Return [x, y] of the center of cell containing provided text 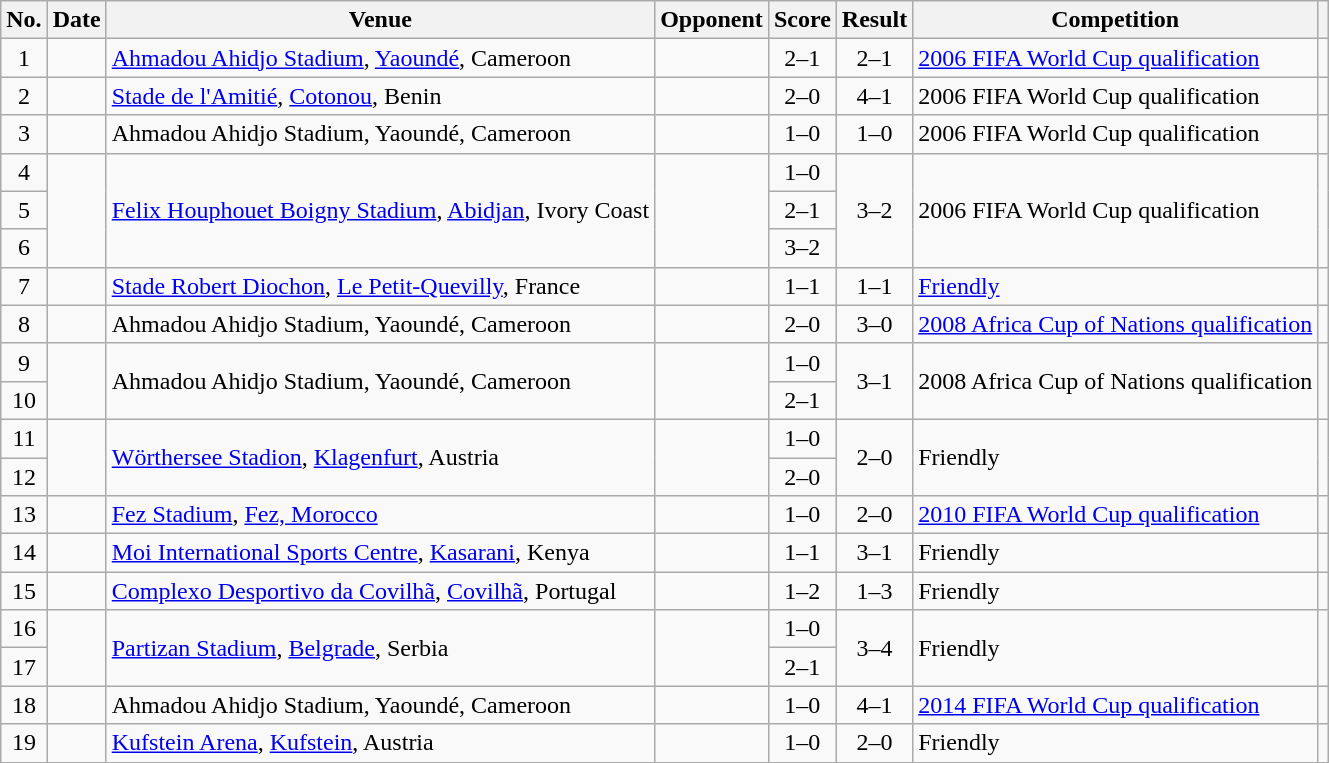
Score [802, 20]
2 [24, 96]
Venue [380, 20]
Kufstein Arena, Kufstein, Austria [380, 743]
2010 FIFA World Cup qualification [1116, 515]
17 [24, 667]
Opponent [712, 20]
7 [24, 286]
Competition [1116, 20]
15 [24, 591]
1–2 [802, 591]
8 [24, 324]
3 [24, 134]
12 [24, 477]
Fez Stadium, Fez, Morocco [380, 515]
Wörthersee Stadion, Klagenfurt, Austria [380, 457]
18 [24, 705]
3–4 [874, 648]
Stade Robert Diochon, Le Petit-Quevilly, France [380, 286]
Date [76, 20]
11 [24, 438]
Stade de l'Amitié, Cotonou, Benin [380, 96]
Result [874, 20]
10 [24, 400]
Complexo Desportivo da Covilhã, Covilhã, Portugal [380, 591]
4 [24, 172]
5 [24, 210]
14 [24, 553]
1–3 [874, 591]
13 [24, 515]
9 [24, 362]
Partizan Stadium, Belgrade, Serbia [380, 648]
Felix Houphouet Boigny Stadium, Abidjan, Ivory Coast [380, 210]
16 [24, 629]
1 [24, 58]
No. [24, 20]
19 [24, 743]
3–0 [874, 324]
2014 FIFA World Cup qualification [1116, 705]
6 [24, 248]
Moi International Sports Centre, Kasarani, Kenya [380, 553]
